Return (x, y) of the center of cell containing provided text 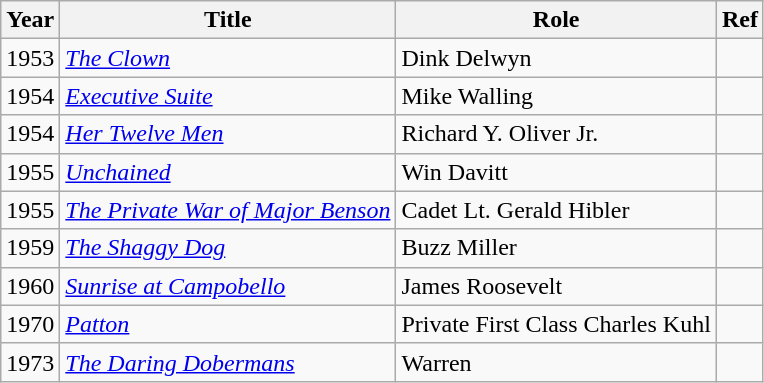
Unchained (228, 172)
The Clown (228, 58)
Dink Delwyn (556, 58)
1973 (30, 362)
The Daring Dobermans (228, 362)
1953 (30, 58)
Ref (740, 20)
The Shaggy Dog (228, 248)
Role (556, 20)
Patton (228, 324)
Buzz Miller (556, 248)
Mike Walling (556, 96)
Win Davitt (556, 172)
Executive Suite (228, 96)
The Private War of Major Benson (228, 210)
1970 (30, 324)
Private First Class Charles Kuhl (556, 324)
Cadet Lt. Gerald Hibler (556, 210)
Title (228, 20)
Warren (556, 362)
James Roosevelt (556, 286)
Her Twelve Men (228, 134)
Sunrise at Campobello (228, 286)
Richard Y. Oliver Jr. (556, 134)
1959 (30, 248)
Year (30, 20)
1960 (30, 286)
